Output the (x, y) coordinate of the center of the cell containing the given text.  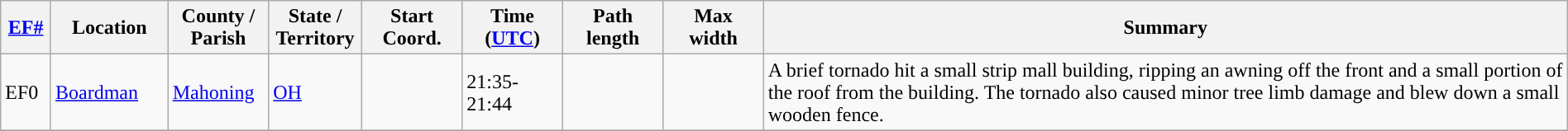
OH (316, 92)
Boardman (109, 92)
Mahoning (218, 92)
Start Coord. (412, 28)
Max width (713, 28)
Summary (1165, 28)
Path length (612, 28)
EF# (26, 28)
County / Parish (218, 28)
21:35-21:44 (513, 92)
Location (109, 28)
EF0 (26, 92)
State / Territory (316, 28)
Time (UTC) (513, 28)
